Find where the given text appears and provide that cell's center as [x, y] coordinate. 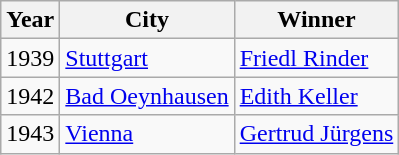
Gertrud Jürgens [316, 134]
1943 [30, 134]
1942 [30, 96]
1939 [30, 58]
Year [30, 20]
Stuttgart [147, 58]
Vienna [147, 134]
Friedl Rinder [316, 58]
City [147, 20]
Bad Oeynhausen [147, 96]
Edith Keller [316, 96]
Winner [316, 20]
